Scan for the cell matching the given text and deliver its (X, Y) coordinate at center. 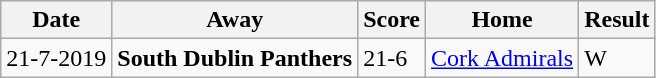
Away (235, 20)
W (617, 58)
21-6 (392, 58)
Score (392, 20)
South Dublin Panthers (235, 58)
Cork Admirals (502, 58)
Home (502, 20)
21-7-2019 (56, 58)
Date (56, 20)
Result (617, 20)
